Pinpoint the cell where the given text exists, returning its (x, y) midpoint coordinate. 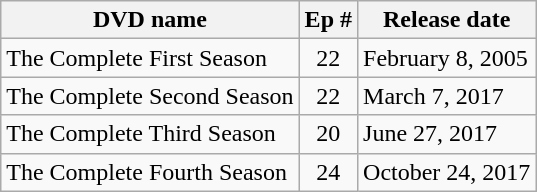
20 (328, 134)
The Complete Third Season (150, 134)
Release date (447, 20)
February 8, 2005 (447, 58)
The Complete Second Season (150, 96)
Ep # (328, 20)
June 27, 2017 (447, 134)
The Complete First Season (150, 58)
The Complete Fourth Season (150, 172)
24 (328, 172)
October 24, 2017 (447, 172)
March 7, 2017 (447, 96)
DVD name (150, 20)
